Extract the [X, Y] coordinate from the center of the cell holding the provided text.  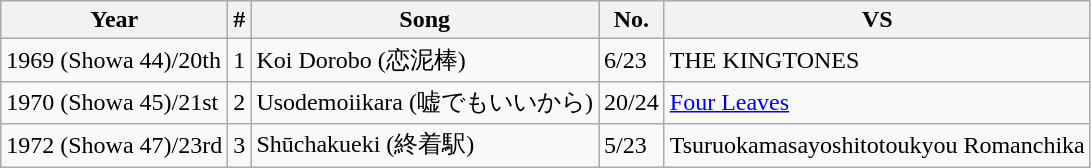
Year [114, 20]
1970 (Showa 45)/21st [114, 102]
Song [425, 20]
Shūchakueki (終着駅) [425, 146]
3 [240, 146]
Four Leaves [877, 102]
20/24 [632, 102]
2 [240, 102]
1 [240, 60]
Koi Dorobo (恋泥棒) [425, 60]
# [240, 20]
THE KINGTONES [877, 60]
6/23 [632, 60]
Usodemoiikara (嘘でもいいから) [425, 102]
No. [632, 20]
1972 (Showa 47)/23rd [114, 146]
5/23 [632, 146]
Tsuruokamasayoshitotoukyou Romanchika [877, 146]
1969 (Showa 44)/20th [114, 60]
VS [877, 20]
